Capture the cell that displays the provided text and extract its (x, y) central coordinate. 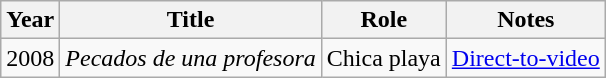
Direct-to-video (526, 58)
Pecados de una profesora (190, 58)
Title (190, 20)
Year (30, 20)
2008 (30, 58)
Notes (526, 20)
Chica playa (384, 58)
Role (384, 20)
